Determine the (x, y) coordinate at the center of the cell enclosing the given text.  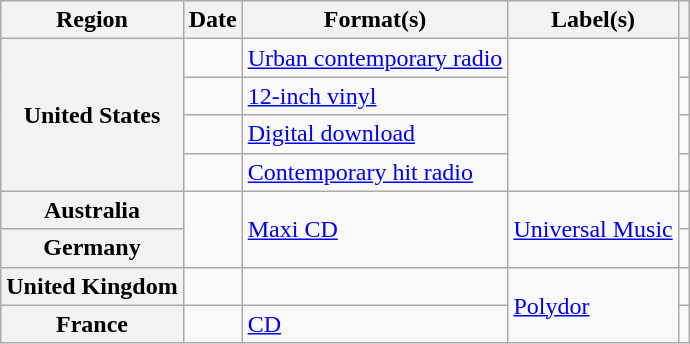
France (92, 324)
Australia (92, 210)
Region (92, 20)
Contemporary hit radio (375, 172)
Polydor (593, 305)
United States (92, 115)
Date (212, 20)
Germany (92, 248)
Maxi CD (375, 229)
Digital download (375, 134)
United Kingdom (92, 286)
CD (375, 324)
Universal Music (593, 229)
12-inch vinyl (375, 96)
Format(s) (375, 20)
Label(s) (593, 20)
Urban contemporary radio (375, 58)
